Determine the [X, Y] coordinate at the center of the cell enclosing the given text.  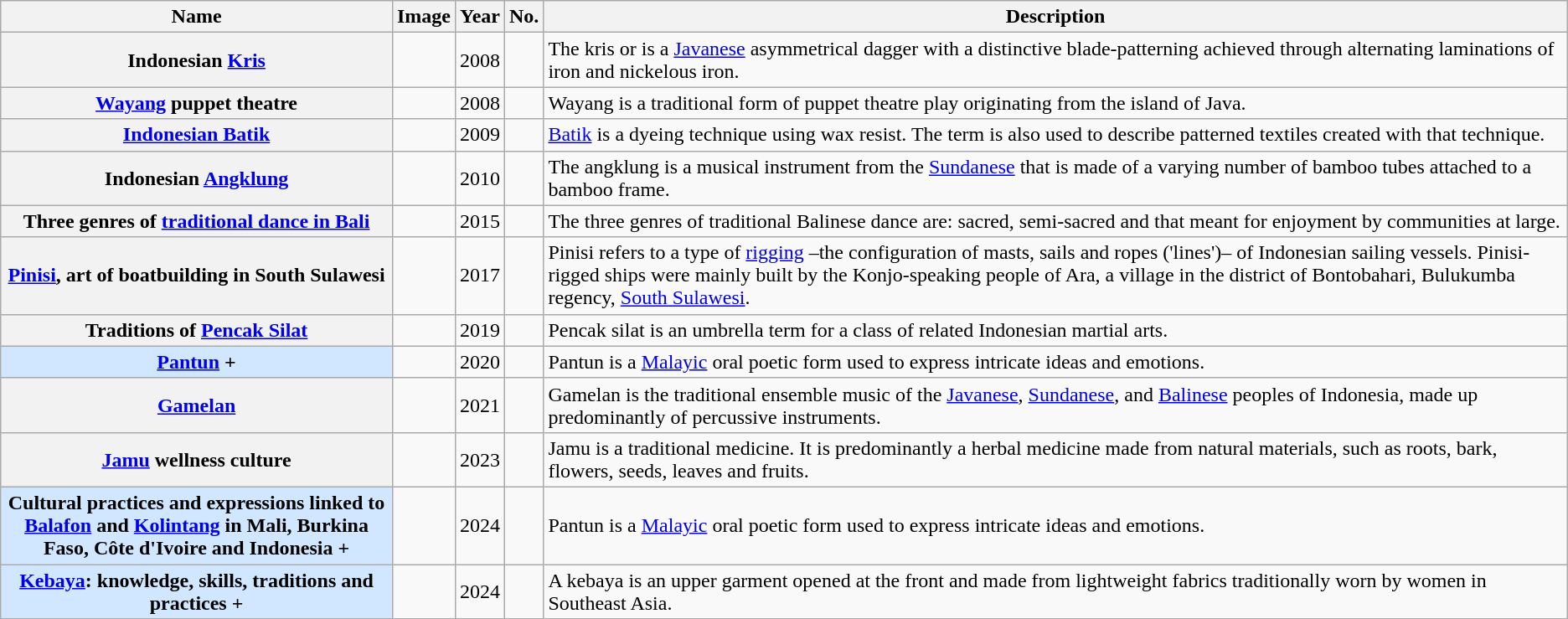
Image [424, 17]
Three genres of traditional dance in Bali [197, 221]
Kebaya: knowledge, skills, traditions and practices + [197, 591]
Pencak silat is an umbrella term for a class of related Indonesian martial arts. [1055, 330]
The angklung is a musical instrument from the Sundanese that is made of a varying number of bamboo tubes attached to a bamboo frame. [1055, 178]
Wayang puppet theatre [197, 103]
Traditions of Pencak Silat [197, 330]
Wayang is a traditional form of puppet theatre play originating from the island of Java. [1055, 103]
Indonesian Kris [197, 60]
Description [1055, 17]
2019 [479, 330]
Name [197, 17]
Indonesian Batik [197, 135]
2015 [479, 221]
Pantun + [197, 362]
Cultural practices and expressions linked to Balafon and Kolintang in Mali, Burkina Faso, Côte d'Ivoire and Indonesia + [197, 525]
2010 [479, 178]
Year [479, 17]
Batik is a dyeing technique using wax resist. The term is also used to describe patterned textiles created with that technique. [1055, 135]
2017 [479, 276]
The three genres of traditional Balinese dance are: sacred, semi-sacred and that meant for enjoyment by communities at large. [1055, 221]
2023 [479, 459]
2020 [479, 362]
Pinisi, art of boatbuilding in South Sulawesi [197, 276]
2009 [479, 135]
Gamelan [197, 405]
A kebaya is an upper garment opened at the front and made from lightweight fabrics traditionally worn by women in Southeast Asia. [1055, 591]
2021 [479, 405]
Jamu wellness culture [197, 459]
Indonesian Angklung [197, 178]
No. [524, 17]
